Identify which cell holds the provided text, then report its (x, y) central coordinate. 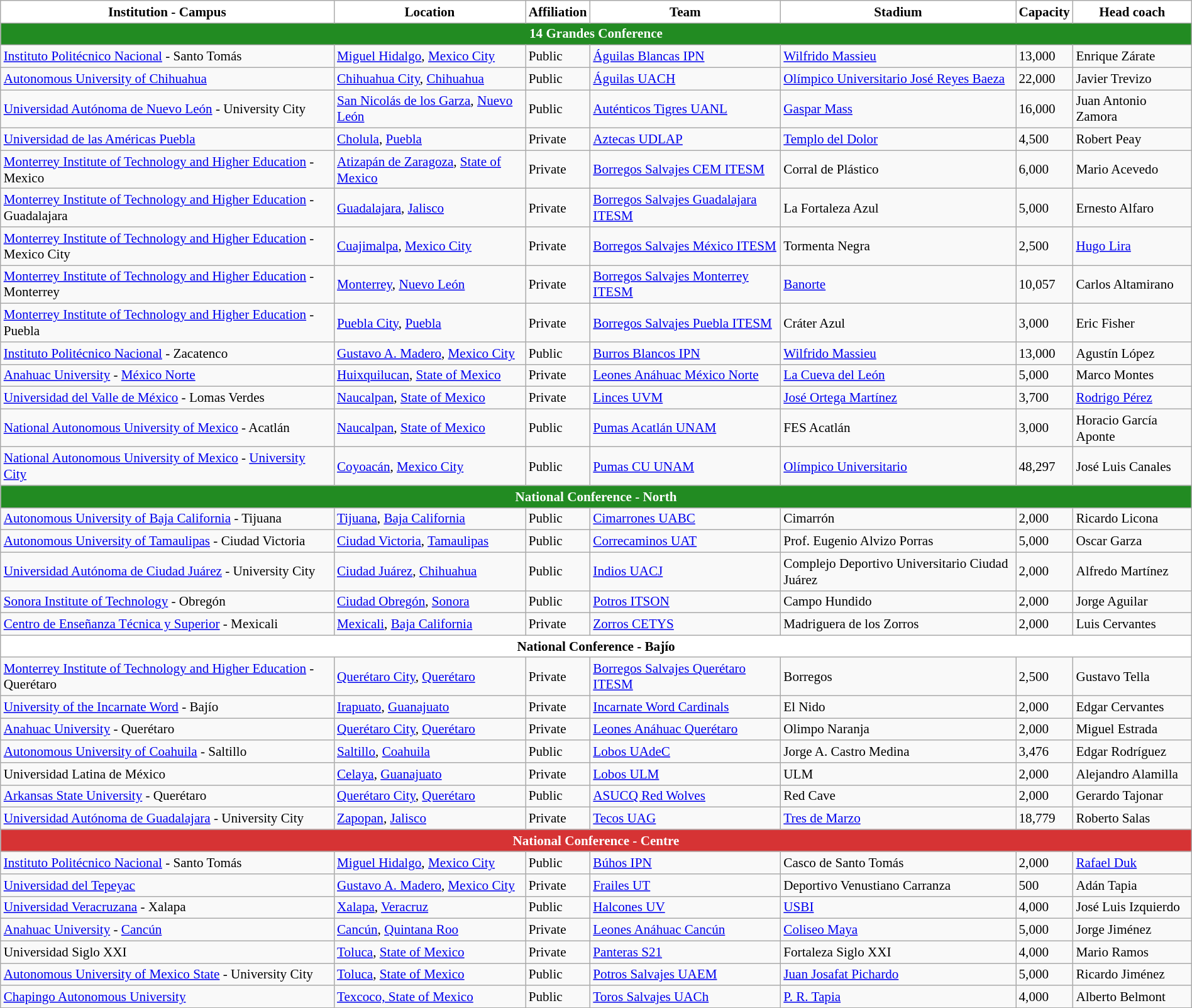
Corral de Plástico (898, 170)
Jorge A. Castro Medina (898, 751)
Team (685, 11)
La Cueva del León (898, 375)
Borregos Salvajes Querétaro ITESM (685, 677)
Autonomous University of Chihuahua (167, 78)
Borregos Salvajes Monterrey ITESM (685, 284)
Alejandro Alamilla (1132, 773)
Lobos ULM (685, 773)
Monterrey, Nuevo León (430, 284)
Prof. Eugenio Alvizo Porras (898, 541)
Anahuac University - México Norte (167, 375)
Madriguera de los Zorros (898, 624)
Enrique Zárate (1132, 57)
Águilas Blancas IPN (685, 57)
Cancún, Quintana Roo (430, 929)
4,500 (1045, 140)
Luis Cervantes (1132, 624)
Juan Josafat Pichardo (898, 975)
Mexicali, Baja California (430, 624)
Auténticos Tigres UANL (685, 109)
Halcones UV (685, 907)
Ernesto Alfaro (1132, 208)
Borregos (898, 677)
500 (1045, 885)
Monterrey Institute of Technology and Higher Education - Mexico (167, 170)
FES Acatlán (898, 428)
22,000 (1045, 78)
Centro de Enseñanza Técnica y Superior - Mexicali (167, 624)
Anahuac University - Cancún (167, 929)
Stadium (898, 11)
Affiliation (558, 11)
Alfredo Martínez (1132, 571)
Deportivo Venustiano Carranza (898, 885)
Puebla City, Puebla (430, 323)
Edgar Cervantes (1132, 707)
48,297 (1045, 467)
Cholula, Puebla (430, 140)
Huixquilucan, State of Mexico (430, 375)
Autonomous University of Baja California - Tijuana (167, 518)
Roberto Salas (1132, 819)
José Luis Canales (1132, 467)
Ricardo Licona (1132, 518)
Frailes UT (685, 885)
Tormenta Negra (898, 246)
Arkansas State University - Querétaro (167, 796)
Pumas Acatlán UNAM (685, 428)
National Autonomous University of Mexico - Acatlán (167, 428)
Gustavo Tella (1132, 677)
Toros Salvajes UACh (685, 996)
National Conference - North (596, 497)
Universidad del Valle de México - Lomas Verdes (167, 397)
P. R. Tapia (898, 996)
Oscar Garza (1132, 541)
Irapuato, Guanajuato (430, 707)
ULM (898, 773)
Ciudad Victoria, Tamaulipas (430, 541)
Lobos UAdeC (685, 751)
3,700 (1045, 397)
Tecos UAG (685, 819)
Hugo Lira (1132, 246)
Correcaminos UAT (685, 541)
Ricardo Jiménez (1132, 975)
Instituto Politécnico Nacional - Zacatenco (167, 353)
Pumas CU UNAM (685, 467)
Carlos Altamirano (1132, 284)
Agustín López (1132, 353)
Sonora Institute of Technology - Obregón (167, 601)
Universidad Autónoma de Ciudad Juárez - University City (167, 571)
Olímpico Universitario José Reyes Baeza (898, 78)
Linces UVM (685, 397)
Institution - Campus (167, 11)
Chapingo Autonomous University (167, 996)
Coliseo Maya (898, 929)
Incarnate Word Cardinals (685, 707)
Universidad del Tepeyac (167, 885)
Borregos Salvajes Puebla ITESM (685, 323)
Gerardo Tajonar (1132, 796)
Ciudad Obregón, Sonora (430, 601)
Autonomous University of Coahuila - Saltillo (167, 751)
Anahuac University - Querétaro (167, 729)
Búhos IPN (685, 863)
18,779 (1045, 819)
Tres de Marzo (898, 819)
Horacio García Aponte (1132, 428)
Monterrey Institute of Technology and Higher Education - Guadalajara (167, 208)
Campo Hundido (898, 601)
Capacity (1045, 11)
San Nicolás de los Garza, Nuevo León (430, 109)
Autonomous University of Tamaulipas - Ciudad Victoria (167, 541)
Templo del Dolor (898, 140)
Monterrey Institute of Technology and Higher Education - Puebla (167, 323)
Leones Anáhuac Cancún (685, 929)
Gaspar Mass (898, 109)
Potros Salvajes UAEM (685, 975)
José Ortega Martínez (898, 397)
Olímpico Universitario (898, 467)
José Luis Izquierdo (1132, 907)
Indios UACJ (685, 571)
Xalapa, Veracruz (430, 907)
Rafael Duk (1132, 863)
Coyoacán, Mexico City (430, 467)
National Autonomous University of Mexico - University City (167, 467)
Robert Peay (1132, 140)
Atizapán de Zaragoza, State of Mexico (430, 170)
Texcoco, State of Mexico (430, 996)
Universidad Latina de México (167, 773)
Borregos Salvajes CEM ITESM (685, 170)
Autonomous University of Mexico State - University City (167, 975)
Zapopan, Jalisco (430, 819)
Mario Acevedo (1132, 170)
Guadalajara, Jalisco (430, 208)
3,476 (1045, 751)
Ciudad Juárez, Chihuahua (430, 571)
Monterrey Institute of Technology and Higher Education - Mexico City (167, 246)
Adán Tapia (1132, 885)
Universidad Autónoma de Guadalajara - University City (167, 819)
Potros ITSON (685, 601)
Borregos Salvajes México ITESM (685, 246)
Javier Trevizo (1132, 78)
14 Grandes Conference (596, 34)
ASUCQ Red Wolves (685, 796)
USBI (898, 907)
Edgar Rodríguez (1132, 751)
Monterrey Institute of Technology and Higher Education - Querétaro (167, 677)
Miguel Estrada (1132, 729)
National Conference - Centre (596, 840)
Universidad de las Américas Puebla (167, 140)
Location (430, 11)
Rodrigo Pérez (1132, 397)
Marco Montes (1132, 375)
Cimarrón (898, 518)
Olimpo Naranja (898, 729)
University of the Incarnate Word - Bajío (167, 707)
Complejo Deportivo Universitario Ciudad Juárez (898, 571)
Banorte (898, 284)
16,000 (1045, 109)
6,000 (1045, 170)
Red Cave (898, 796)
Aztecas UDLAP (685, 140)
Alberto Belmont (1132, 996)
Universidad Siglo XXI (167, 952)
Universidad Veracruzana - Xalapa (167, 907)
La Fortaleza Azul (898, 208)
Juan Antonio Zamora (1132, 109)
Fortaleza Siglo XXI (898, 952)
Chihuahua City, Chihuahua (430, 78)
Universidad Autónoma de Nuevo León - University City (167, 109)
10,057 (1045, 284)
Zorros CETYS (685, 624)
Jorge Aguilar (1132, 601)
Leones Anáhuac Querétaro (685, 729)
Celaya, Guanajuato (430, 773)
Borregos Salvajes Guadalajara ITESM (685, 208)
National Conference - Bajío (596, 646)
Head coach (1132, 11)
Cuajimalpa, Mexico City (430, 246)
Burros Blancos IPN (685, 353)
Cimarrones UABC (685, 518)
Casco de Santo Tomás (898, 863)
Mario Ramos (1132, 952)
Leones Anáhuac México Norte (685, 375)
Águilas UACH (685, 78)
El Nido (898, 707)
Tijuana, Baja California (430, 518)
Panteras S21 (685, 952)
Saltillo, Coahuila (430, 751)
Jorge Jiménez (1132, 929)
Eric Fisher (1132, 323)
Cráter Azul (898, 323)
Monterrey Institute of Technology and Higher Education - Monterrey (167, 284)
